Return (X, Y) of the center of cell containing provided text 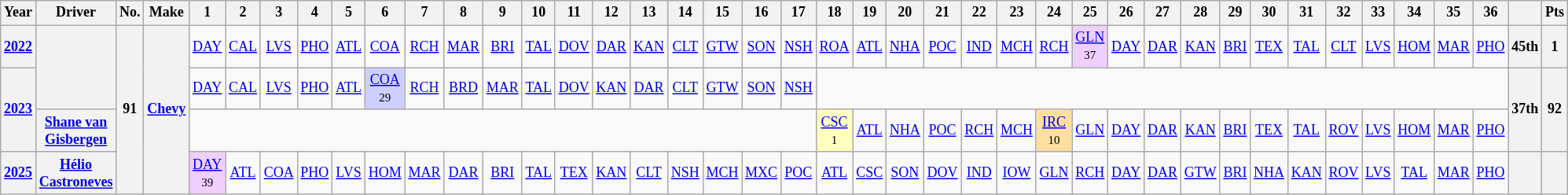
30 (1269, 13)
MXC (762, 173)
BRD (464, 89)
92 (1555, 110)
IRC10 (1054, 131)
20 (905, 13)
Chevy (167, 110)
26 (1126, 13)
4 (314, 13)
CSC (869, 173)
13 (649, 13)
9 (502, 13)
22 (979, 13)
14 (685, 13)
6 (385, 13)
7 (424, 13)
37th (1525, 110)
3 (278, 13)
32 (1344, 13)
36 (1490, 13)
Year (19, 13)
2022 (19, 46)
35 (1454, 13)
Pts (1555, 13)
2 (244, 13)
45th (1525, 46)
24 (1054, 13)
CSC1 (835, 131)
GLN37 (1090, 46)
33 (1379, 13)
2023 (19, 110)
34 (1415, 13)
Hélio Castroneves (75, 173)
15 (722, 13)
12 (611, 13)
31 (1306, 13)
No. (130, 13)
11 (574, 13)
5 (349, 13)
8 (464, 13)
IOW (1017, 173)
ROA (835, 46)
28 (1200, 13)
Make (167, 13)
29 (1236, 13)
18 (835, 13)
COA29 (385, 89)
DAY39 (207, 173)
Driver (75, 13)
21 (942, 13)
25 (1090, 13)
17 (799, 13)
16 (762, 13)
27 (1163, 13)
10 (538, 13)
23 (1017, 13)
2025 (19, 173)
Shane van Gisbergen (75, 131)
19 (869, 13)
91 (130, 110)
